Detect which cell encompasses the target text, then output its (X, Y) center coordinate. 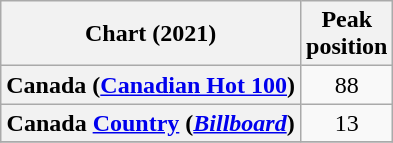
Canada (Canadian Hot 100) (151, 85)
Canada Country (Billboard) (151, 123)
Peakposition (347, 34)
Chart (2021) (151, 34)
13 (347, 123)
88 (347, 85)
